Detect which cell encompasses the target text, then output its [x, y] center coordinate. 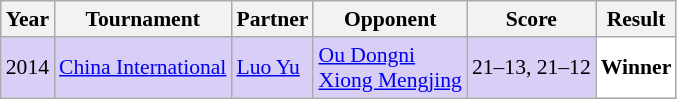
Partner [272, 19]
Year [28, 19]
2014 [28, 68]
Tournament [142, 19]
Ou Dongni Xiong Mengjing [390, 68]
21–13, 21–12 [532, 68]
Luo Yu [272, 68]
Opponent [390, 19]
Score [532, 19]
Winner [636, 68]
Result [636, 19]
China International [142, 68]
